For the text-containing cell, return its midpoint in (x, y) coordinate format. 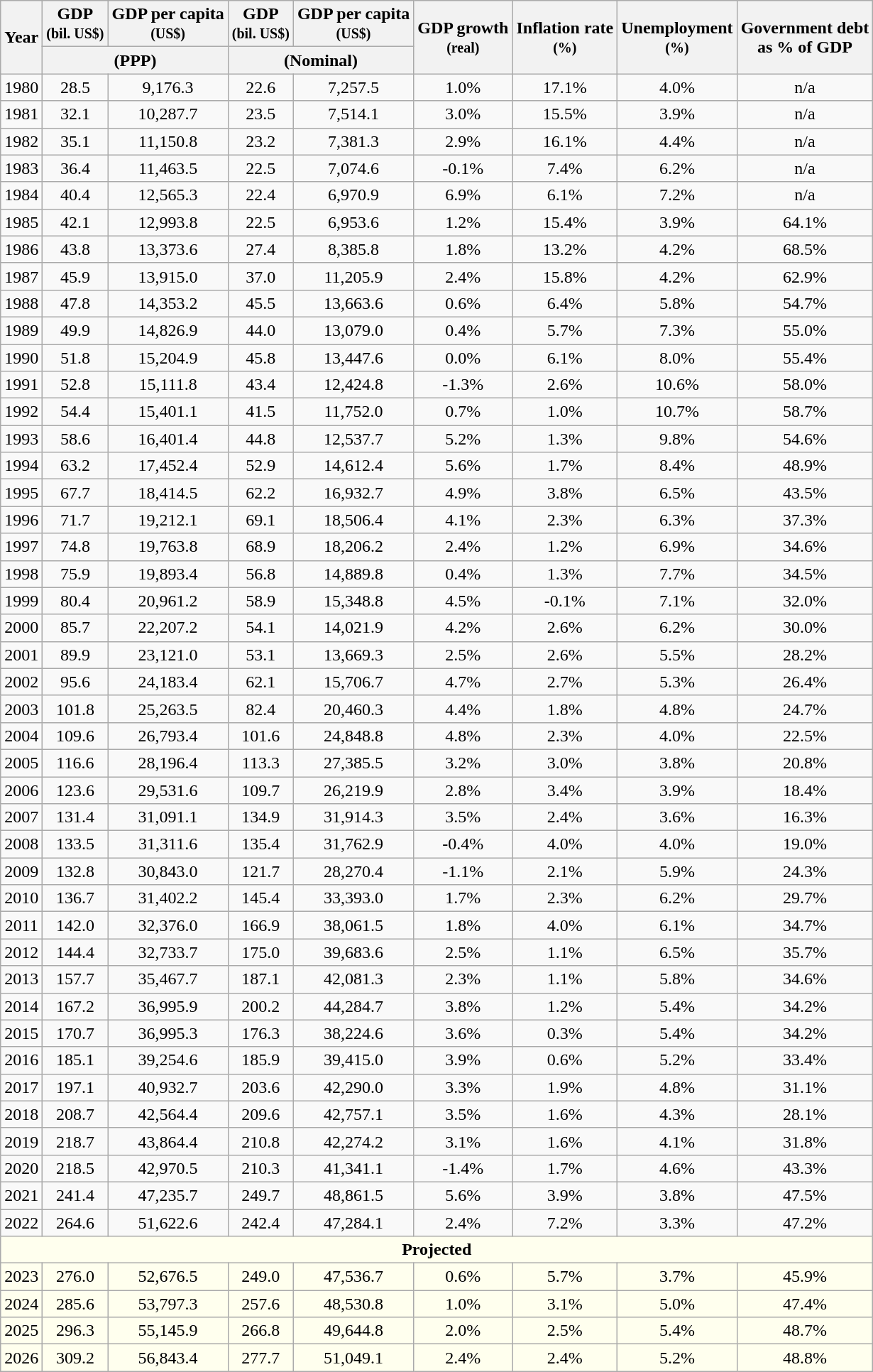
1980 (21, 87)
200.2 (260, 1006)
4.6% (677, 1168)
1995 (21, 493)
31,762.9 (353, 844)
29,531.6 (168, 790)
62.1 (260, 682)
(PPP) (135, 60)
2003 (21, 709)
11,463.5 (168, 168)
1.9% (565, 1087)
54.4 (75, 412)
45.9% (805, 1277)
264.6 (75, 1222)
43,864.4 (168, 1141)
2013 (21, 979)
41.5 (260, 412)
2015 (21, 1033)
208.7 (75, 1114)
210.3 (260, 1168)
13,373.6 (168, 249)
101.6 (260, 736)
170.7 (75, 1033)
82.4 (260, 709)
45.8 (260, 357)
24.7% (805, 709)
218.5 (75, 1168)
11,752.0 (353, 412)
2001 (21, 655)
185.9 (260, 1060)
2025 (21, 1331)
2026 (21, 1358)
26,219.9 (353, 790)
51.8 (75, 357)
0.3% (565, 1033)
241.4 (75, 1195)
197.1 (75, 1087)
52.9 (260, 466)
53,797.3 (168, 1304)
47.4% (805, 1304)
17.1% (565, 87)
109.6 (75, 736)
42,757.1 (353, 1114)
54.7% (805, 303)
1982 (21, 141)
2.9% (463, 141)
5.9% (677, 871)
48,530.8 (353, 1304)
121.7 (260, 871)
53.1 (260, 655)
5.3% (677, 682)
101.8 (75, 709)
26.4% (805, 682)
26,793.4 (168, 736)
1981 (21, 114)
285.6 (75, 1304)
0.0% (463, 357)
14,826.9 (168, 330)
16,401.4 (168, 439)
-1.4% (463, 1168)
36,995.3 (168, 1033)
62.9% (805, 276)
48.8% (805, 1358)
1992 (21, 412)
7.3% (677, 330)
2022 (21, 1222)
2007 (21, 817)
9.8% (677, 439)
80.4 (75, 601)
48,861.5 (353, 1195)
157.7 (75, 979)
1985 (21, 222)
62.2 (260, 493)
1983 (21, 168)
4.9% (463, 493)
39,415.0 (353, 1060)
24,183.4 (168, 682)
28.2% (805, 655)
0.7% (463, 412)
187.1 (260, 979)
2011 (21, 925)
2.7% (565, 682)
58.7% (805, 412)
14,021.9 (353, 628)
32,376.0 (168, 925)
2008 (21, 844)
176.3 (260, 1033)
2016 (21, 1060)
49.9 (75, 330)
2019 (21, 1141)
47,235.7 (168, 1195)
52.8 (75, 385)
16.1% (565, 141)
132.8 (75, 871)
1984 (21, 195)
42,970.5 (168, 1168)
-1.1% (463, 871)
2009 (21, 871)
51,622.6 (168, 1222)
1996 (21, 520)
136.7 (75, 898)
10.7% (677, 412)
47.5% (805, 1195)
Unemployment(%) (677, 37)
43.3% (805, 1168)
5.0% (677, 1304)
33.4% (805, 1060)
58.0% (805, 385)
2012 (21, 952)
133.5 (75, 844)
131.4 (75, 817)
2.8% (463, 790)
15,348.8 (353, 601)
42,081.3 (353, 979)
35,467.7 (168, 979)
123.6 (75, 790)
64.1% (805, 222)
1994 (21, 466)
218.7 (75, 1141)
42,274.2 (353, 1141)
35.7% (805, 952)
9,176.3 (168, 87)
56,843.4 (168, 1358)
109.7 (260, 790)
185.1 (75, 1060)
19.0% (805, 844)
11,205.9 (353, 276)
-1.3% (463, 385)
34.7% (805, 925)
1987 (21, 276)
22.5% (805, 736)
134.9 (260, 817)
28.1% (805, 1114)
19,212.1 (168, 520)
2021 (21, 1195)
47,536.7 (353, 1277)
43.8 (75, 249)
14,353.2 (168, 303)
2014 (21, 1006)
40,932.7 (168, 1087)
7.1% (677, 601)
1993 (21, 439)
43.5% (805, 493)
12,993.8 (168, 222)
23.5 (260, 114)
7.4% (565, 168)
1999 (21, 601)
40.4 (75, 195)
22,207.2 (168, 628)
1989 (21, 330)
29.7% (805, 898)
13,447.6 (353, 357)
2023 (21, 1277)
27.4 (260, 249)
34.5% (805, 574)
2020 (21, 1168)
36.4 (75, 168)
8.4% (677, 466)
37.3% (805, 520)
277.7 (260, 1358)
4.3% (677, 1114)
13,663.6 (353, 303)
31.8% (805, 1141)
45.5 (260, 303)
249.0 (260, 1277)
27,385.5 (353, 763)
95.6 (75, 682)
12,537.7 (353, 439)
39,254.6 (168, 1060)
Inflation rate(%) (565, 37)
6,953.6 (353, 222)
209.6 (260, 1114)
2017 (21, 1087)
-0.4% (463, 844)
309.2 (75, 1358)
2002 (21, 682)
15.5% (565, 114)
38,224.6 (353, 1033)
41,341.1 (353, 1168)
Projected (437, 1250)
42,290.0 (353, 1087)
68.9 (260, 547)
16.3% (805, 817)
18,414.5 (168, 493)
6.4% (565, 303)
2018 (21, 1114)
56.8 (260, 574)
175.0 (260, 952)
23,121.0 (168, 655)
44.0 (260, 330)
23.2 (260, 141)
2000 (21, 628)
48.7% (805, 1331)
10.6% (677, 385)
116.6 (75, 763)
20,460.3 (353, 709)
44,284.7 (353, 1006)
13,915.0 (168, 276)
13,079.0 (353, 330)
39,683.6 (353, 952)
20.8% (805, 763)
18,206.2 (353, 547)
15.4% (565, 222)
18.4% (805, 790)
GDP growth(real) (463, 37)
6.3% (677, 520)
242.4 (260, 1222)
33,393.0 (353, 898)
28,196.4 (168, 763)
15.8% (565, 276)
144.4 (75, 952)
31.1% (805, 1087)
19,893.4 (168, 574)
30.0% (805, 628)
203.6 (260, 1087)
24,848.8 (353, 736)
2004 (21, 736)
55.4% (805, 357)
69.1 (260, 520)
20,961.2 (168, 601)
52,676.5 (168, 1277)
63.2 (75, 466)
51,049.1 (353, 1358)
30,843.0 (168, 871)
276.0 (75, 1277)
113.3 (260, 763)
2.0% (463, 1331)
3.4% (565, 790)
42,564.4 (168, 1114)
31,311.6 (168, 844)
11,150.8 (168, 141)
68.5% (805, 249)
266.8 (260, 1331)
36,995.9 (168, 1006)
12,424.8 (353, 385)
28,270.4 (353, 871)
1991 (21, 385)
2.1% (565, 871)
14,612.4 (353, 466)
54.6% (805, 439)
Government debtas % of GDP (805, 37)
Year (21, 37)
37.0 (260, 276)
58.6 (75, 439)
47,284.1 (353, 1222)
17,452.4 (168, 466)
75.9 (75, 574)
7,381.3 (353, 141)
74.8 (75, 547)
12,565.3 (168, 195)
142.0 (75, 925)
13,669.3 (353, 655)
7.7% (677, 574)
32,733.7 (168, 952)
(Nominal) (321, 60)
22.6 (260, 87)
7,257.5 (353, 87)
1986 (21, 249)
49,644.8 (353, 1331)
135.4 (260, 844)
48.9% (805, 466)
54.1 (260, 628)
22.4 (260, 195)
19,763.8 (168, 547)
2010 (21, 898)
15,401.1 (168, 412)
44.8 (260, 439)
16,932.7 (353, 493)
296.3 (75, 1331)
18,506.4 (353, 520)
25,263.5 (168, 709)
6,970.9 (353, 195)
15,706.7 (353, 682)
45.9 (75, 276)
1997 (21, 547)
7,074.6 (353, 168)
1988 (21, 303)
32.0% (805, 601)
210.8 (260, 1141)
47.8 (75, 303)
7,514.1 (353, 114)
38,061.5 (353, 925)
15,111.8 (168, 385)
8,385.8 (353, 249)
35.1 (75, 141)
31,914.3 (353, 817)
28.5 (75, 87)
2006 (21, 790)
32.1 (75, 114)
13.2% (565, 249)
14,889.8 (353, 574)
71.7 (75, 520)
3.2% (463, 763)
4.7% (463, 682)
249.7 (260, 1195)
67.7 (75, 493)
5.5% (677, 655)
166.9 (260, 925)
43.4 (260, 385)
55.0% (805, 330)
47.2% (805, 1222)
58.9 (260, 601)
89.9 (75, 655)
2005 (21, 763)
31,091.1 (168, 817)
85.7 (75, 628)
15,204.9 (168, 357)
2024 (21, 1304)
42.1 (75, 222)
257.6 (260, 1304)
145.4 (260, 898)
55,145.9 (168, 1331)
1998 (21, 574)
31,402.2 (168, 898)
3.7% (677, 1277)
4.5% (463, 601)
167.2 (75, 1006)
8.0% (677, 357)
24.3% (805, 871)
10,287.7 (168, 114)
1990 (21, 357)
